Provide the (X, Y) coordinate of the cell's center where the given text is located.  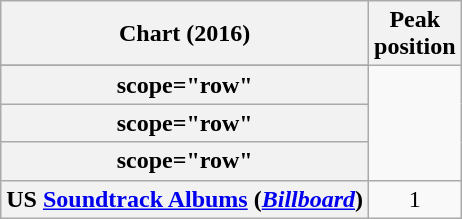
Peakposition (415, 34)
US Soundtrack Albums (Billboard) (185, 199)
Chart (2016) (185, 34)
1 (415, 199)
